Scan for the cell matching the given text and deliver its [x, y] coordinate at center. 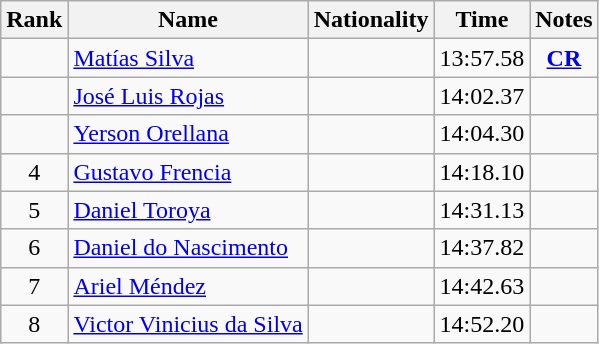
13:57.58 [482, 58]
Ariel Méndez [188, 286]
5 [34, 210]
7 [34, 286]
14:37.82 [482, 248]
14:18.10 [482, 172]
Yerson Orellana [188, 134]
8 [34, 324]
Daniel do Nascimento [188, 248]
Notes [564, 20]
Name [188, 20]
4 [34, 172]
Nationality [371, 20]
14:04.30 [482, 134]
Rank [34, 20]
José Luis Rojas [188, 96]
Matías Silva [188, 58]
Gustavo Frencia [188, 172]
Daniel Toroya [188, 210]
CR [564, 58]
Time [482, 20]
14:31.13 [482, 210]
14:42.63 [482, 286]
6 [34, 248]
Victor Vinicius da Silva [188, 324]
14:52.20 [482, 324]
14:02.37 [482, 96]
